Output the (x, y) coordinate of the center of the cell containing the given text.  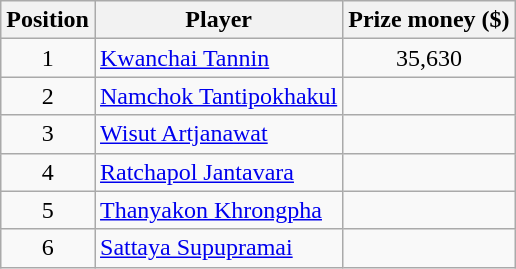
5 (48, 210)
Kwanchai Tannin (218, 58)
4 (48, 172)
Namchok Tantipokhakul (218, 96)
Sattaya Supupramai (218, 248)
Position (48, 20)
Ratchapol Jantavara (218, 172)
1 (48, 58)
6 (48, 248)
Prize money ($) (429, 20)
35,630 (429, 58)
Thanyakon Khrongpha (218, 210)
2 (48, 96)
3 (48, 134)
Player (218, 20)
Wisut Artjanawat (218, 134)
